Pinpoint the cell where the given text exists, returning its (X, Y) midpoint coordinate. 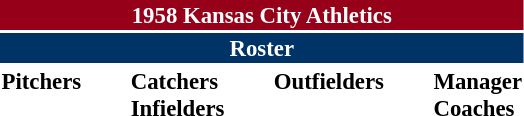
Roster (262, 48)
1958 Kansas City Athletics (262, 15)
